Identify which cell holds the provided text, then report its (x, y) central coordinate. 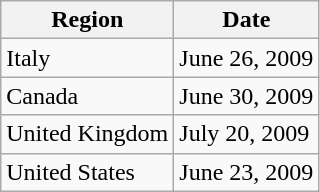
Date (246, 20)
Italy (88, 58)
Region (88, 20)
June 23, 2009 (246, 172)
United Kingdom (88, 134)
June 26, 2009 (246, 58)
June 30, 2009 (246, 96)
United States (88, 172)
Canada (88, 96)
July 20, 2009 (246, 134)
